Detect which cell encompasses the target text, then output its [X, Y] center coordinate. 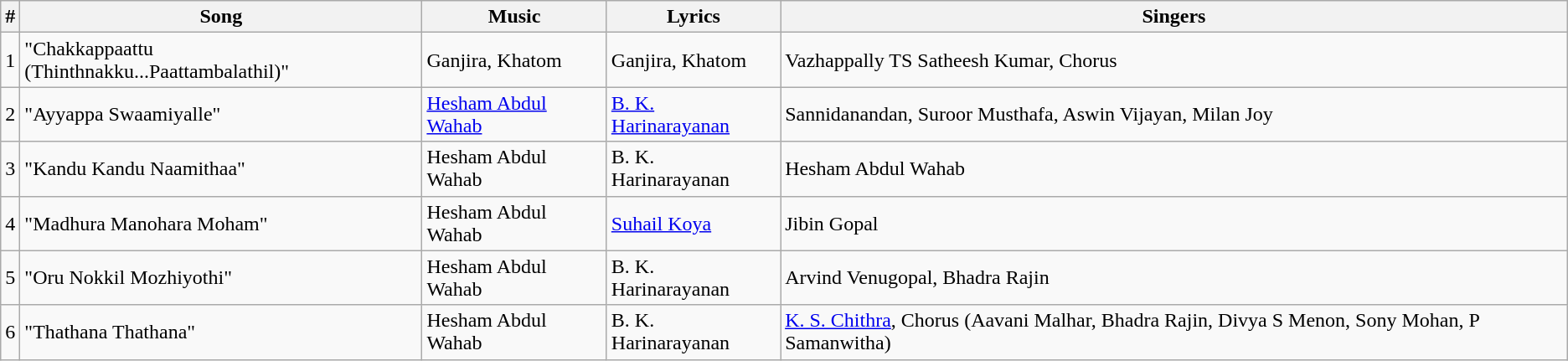
K. S. Chithra, Chorus (Aavani Malhar, Bhadra Rajin, Divya S Menon, Sony Mohan, P Samanwitha) [1174, 332]
Arvind Venugopal, Bhadra Rajin [1174, 278]
Jibin Gopal [1174, 223]
4 [10, 223]
Vazhappally TS Satheesh Kumar, Chorus [1174, 60]
3 [10, 169]
Singers [1174, 17]
"Thathana Thathana" [221, 332]
6 [10, 332]
"Oru Nokkil Mozhiyothi" [221, 278]
"Kandu Kandu Naamithaa" [221, 169]
Sannidanandan, Suroor Musthafa, Aswin Vijayan, Milan Joy [1174, 114]
2 [10, 114]
1 [10, 60]
Music [514, 17]
# [10, 17]
Suhail Koya [694, 223]
Song [221, 17]
"Ayyappa Swaamiyalle" [221, 114]
5 [10, 278]
Lyrics [694, 17]
"Madhura Manohara Moham" [221, 223]
"Chakkappaattu (Thinthnakku...Paattambalathil)" [221, 60]
